Output the [x, y] coordinate of the center of the cell containing the given text.  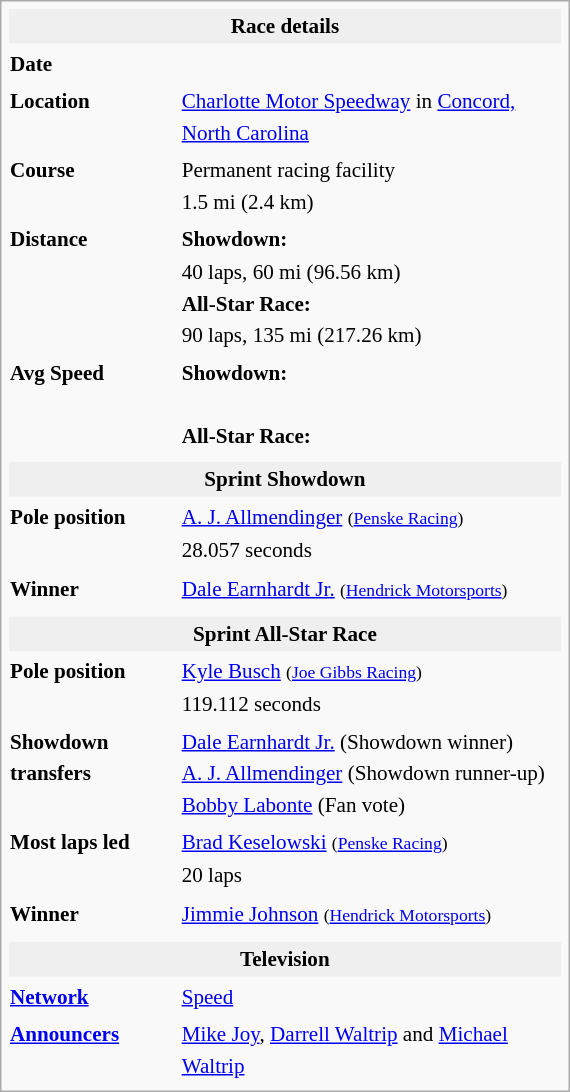
Charlotte Motor Speedway in Concord, North Carolina [370, 117]
Location [92, 117]
Most laps led [92, 859]
Course [92, 186]
Mike Joy, Darrell Waltrip and Michael Waltrip [370, 1050]
Dale Earnhardt Jr. (Hendrick Motorsports) [370, 589]
Showdown:40 laps, 60 mi (96.56 km)All-Star Race:90 laps, 135 mi (217.26 km) [370, 288]
Showdown transfers [92, 773]
Sprint All-Star Race [284, 634]
Showdown:All-Star Race: [370, 404]
Distance [92, 288]
Date [92, 64]
Race details [284, 26]
Avg Speed [92, 404]
Announcers [92, 1050]
Speed [370, 996]
Television [284, 958]
Brad Keselowski (Penske Racing)20 laps [370, 859]
Permanent racing facility1.5 mi (2.4 km) [370, 186]
Dale Earnhardt Jr. (Showdown winner)A. J. Allmendinger (Showdown runner-up)Bobby Labonte (Fan vote) [370, 773]
A. J. Allmendinger (Penske Racing)28.057 seconds [370, 534]
Jimmie Johnson (Hendrick Motorsports) [370, 914]
Network [92, 996]
Kyle Busch (Joe Gibbs Racing)119.112 seconds [370, 688]
Sprint Showdown [284, 480]
